Determine the [x, y] coordinate at the center of the cell enclosing the given text.  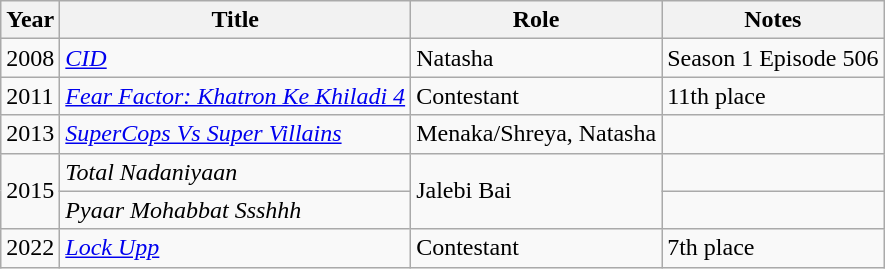
Menaka/Shreya, Natasha [536, 134]
Total Nadaniyaan [236, 172]
Natasha [536, 58]
7th place [773, 248]
Lock Upp [236, 248]
Pyaar Mohabbat Ssshhh [236, 210]
Jalebi Bai [536, 191]
Role [536, 20]
CID [236, 58]
2008 [30, 58]
2013 [30, 134]
2022 [30, 248]
2011 [30, 96]
Season 1 Episode 506 [773, 58]
2015 [30, 191]
Fear Factor: Khatron Ke Khiladi 4 [236, 96]
Year [30, 20]
SuperCops Vs Super Villains [236, 134]
11th place [773, 96]
Notes [773, 20]
Title [236, 20]
